Return [X, Y] of the center of cell containing provided text 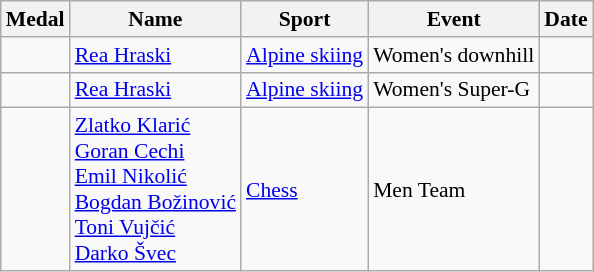
Sport [304, 19]
Chess [304, 190]
Event [454, 19]
Date [566, 19]
Women's Super-G [454, 90]
Zlatko KlarićGoran CechiEmil NikolićBogdan BožinovićToni VujčićDarko Švec [156, 190]
Women's downhill [454, 55]
Medal [36, 19]
Men Team [454, 190]
Name [156, 19]
